Provide the (x, y) coordinate of the cell's center where the given text is located.  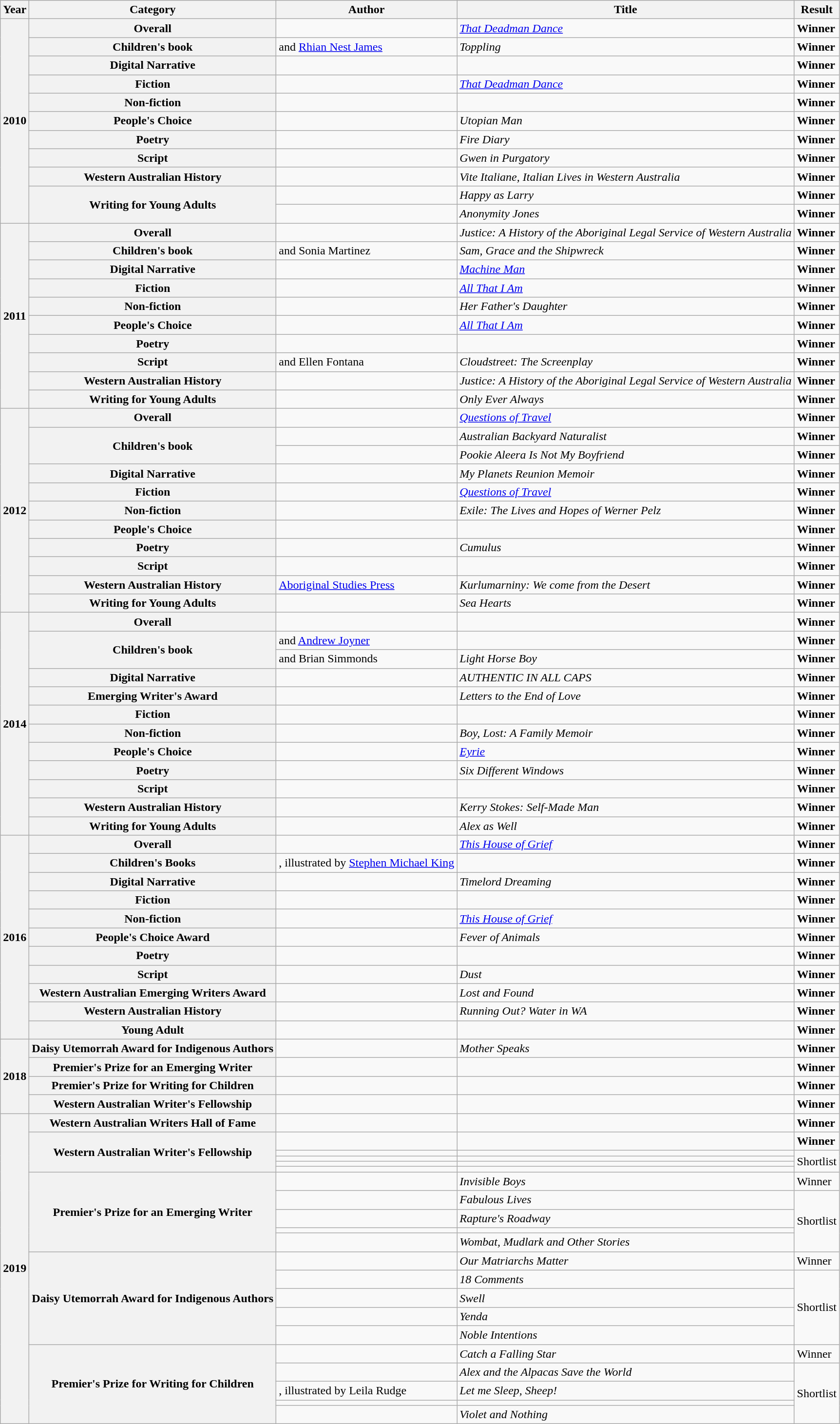
People's Choice Award (153, 937)
Six Different Windows (626, 770)
Rapture's Roadway (626, 1218)
Kurlumarniny: We come from the Desert (626, 585)
Alex and the Alpacas Save the World (626, 1372)
Result (817, 10)
and Sonia Martinez (366, 251)
Western Australian Writers Hall of Fame (153, 1122)
Swell (626, 1298)
Running Out? Water in WA (626, 1011)
2016 (15, 938)
Light Horse Boy (626, 659)
Fire Diary (626, 139)
Australian Backyard Naturalist (626, 436)
Kerry Stokes: Self-Made Man (626, 807)
Exile: The Lives and Hopes of Werner Pelz (626, 510)
Happy as Larry (626, 195)
Alex as Well (626, 826)
Author (366, 10)
Toppling (626, 47)
Lost and Found (626, 993)
Category (153, 10)
Violet and Nothing (626, 1415)
2019 (15, 1268)
2010 (15, 121)
Catch a Falling Star (626, 1353)
Eyrie (626, 751)
Cumulus (626, 548)
AUTHENTIC IN ALL CAPS (626, 677)
and Rhian Nest James (366, 47)
Anonymity Jones (626, 213)
Cloudstreet: The Screenplay (626, 362)
Utopian Man (626, 121)
Year (15, 10)
2014 (15, 724)
Noble Intentions (626, 1335)
Title (626, 10)
Dust (626, 974)
Invisible Boys (626, 1181)
and Andrew Joyner (366, 640)
Pookie Aleera Is Not My Boyfriend (626, 455)
Wombat, Mudlark and Other Stories (626, 1242)
Fever of Animals (626, 937)
Fabulous Lives (626, 1200)
2012 (15, 511)
Our Matriarchs Matter (626, 1261)
Vite Italiane, Italian Lives in Western Australia (626, 176)
2011 (15, 316)
Let me Sleep, Sheep! (626, 1391)
, illustrated by Leila Rudge (366, 1391)
Emerging Writer's Award (153, 696)
2018 (15, 1076)
, illustrated by Stephen Michael King (366, 863)
Timelord Dreaming (626, 882)
Yenda (626, 1316)
Young Adult (153, 1030)
18 Comments (626, 1279)
Gwen in Purgatory (626, 158)
My Planets Reunion Memoir (626, 473)
Her Father's Daughter (626, 307)
Mother Speaks (626, 1048)
and Ellen Fontana (366, 362)
Children's Books (153, 863)
Boy, Lost: A Family Memoir (626, 733)
Sea Hearts (626, 603)
Western Australian Emerging Writers Award (153, 993)
Only Ever Always (626, 399)
and Brian Simmonds (366, 659)
Machine Man (626, 269)
Sam, Grace and the Shipwreck (626, 251)
Letters to the End of Love (626, 696)
Aboriginal Studies Press (366, 585)
